Locate the cell with the specified text and output its (X, Y) center coordinate. 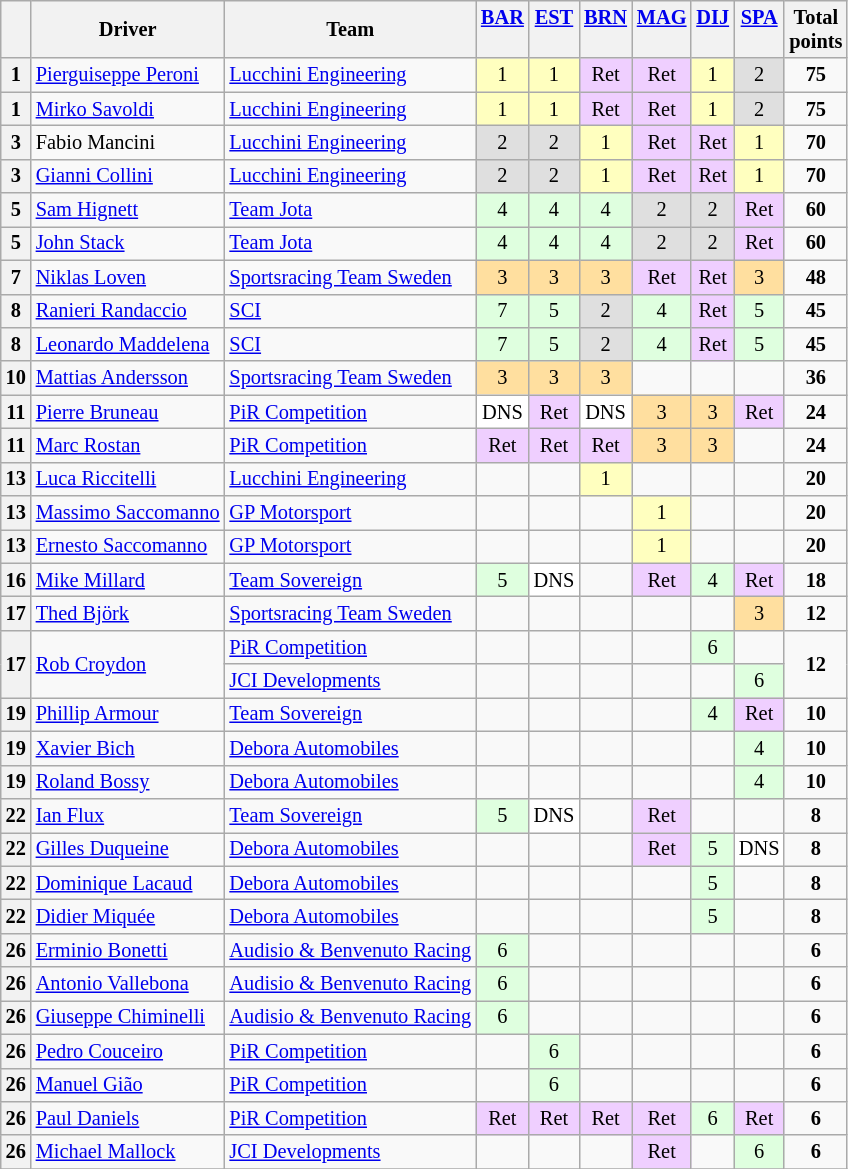
Didier Miquée (128, 916)
Roland Bossy (128, 782)
Giuseppe Chiminelli (128, 1017)
Driver (128, 29)
Xavier Bich (128, 748)
Sam Hignett (128, 210)
Ian Flux (128, 815)
Mike Millard (128, 580)
EST (554, 29)
16 (16, 580)
Paul Daniels (128, 1118)
Michael Mallock (128, 1152)
Ernesto Saccomanno (128, 546)
Gianni Collini (128, 176)
Team (351, 29)
DIJ (712, 29)
Fabio Mancini (128, 142)
Rob Croydon (128, 664)
Gilles Duqueine (128, 849)
MAG (662, 29)
Phillip Armour (128, 714)
Thed Björk (128, 613)
18 (816, 580)
BAR (502, 29)
Dominique Lacaud (128, 883)
Totalpoints (816, 29)
48 (816, 277)
Antonio Vallebona (128, 984)
Niklas Loven (128, 277)
SPA (759, 29)
Erminio Bonetti (128, 950)
John Stack (128, 243)
Ranieri Randaccio (128, 311)
Manuel Gião (128, 1085)
Luca Riccitelli (128, 479)
Leonardo Maddelena (128, 344)
Pierre Bruneau (128, 412)
36 (816, 378)
Pierguiseppe Peroni (128, 75)
Mirko Savoldi (128, 109)
Marc Rostan (128, 445)
Mattias Andersson (128, 378)
Massimo Saccomanno (128, 513)
Pedro Couceiro (128, 1051)
BRN (606, 29)
